Return the (X, Y) coordinate for the center point of the cell that contains the specified text.  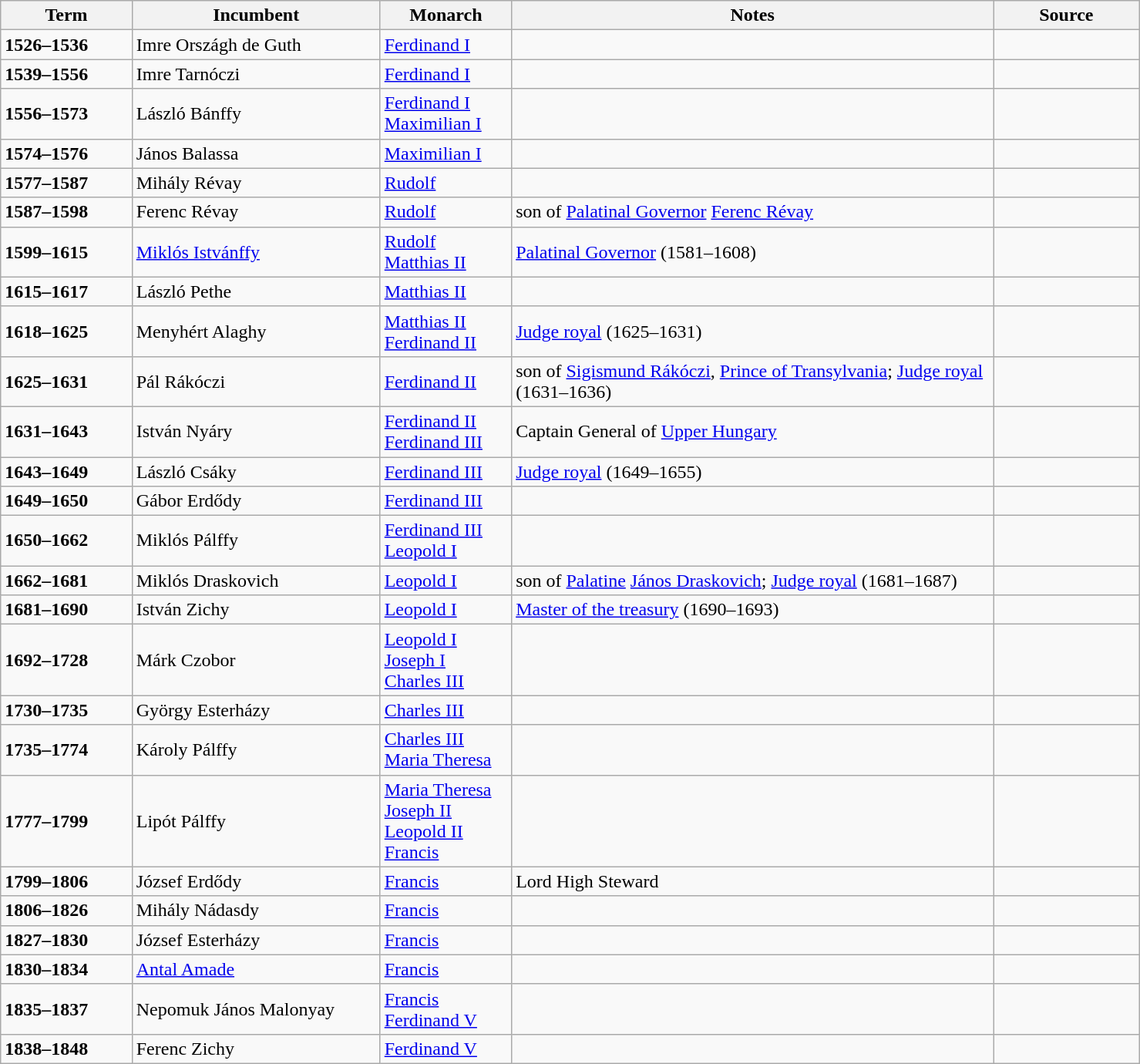
Notes (752, 15)
László Bánffy (256, 114)
1526–1536 (66, 45)
Leopold IJoseph ICharles III (446, 660)
Ferdinand IMaximilian I (446, 114)
1615–1617 (66, 291)
Imre Tarnóczi (256, 74)
Term (66, 15)
Ferenc Révay (256, 212)
1692–1728 (66, 660)
Monarch (446, 15)
1631–1643 (66, 432)
1625–1631 (66, 381)
Miklós Pálffy (256, 541)
Károly Pálffy (256, 749)
János Balassa (256, 153)
Antal Amade (256, 969)
RudolfMatthias II (446, 251)
Lipót Pálffy (256, 820)
1618–1625 (66, 332)
Imre Országh de Guth (256, 45)
István Nyáry (256, 432)
1650–1662 (66, 541)
Judge royal (1649–1655) (752, 471)
1649–1650 (66, 501)
Gábor Erdődy (256, 501)
Nepomuk János Malonyay (256, 1008)
1643–1649 (66, 471)
Charles IIIMaria Theresa (446, 749)
Master of the treasury (1690–1693) (752, 610)
Ferdinand II (446, 381)
1730–1735 (66, 710)
László Csáky (256, 471)
Incumbent (256, 15)
FrancisFerdinand V (446, 1008)
1662–1681 (66, 581)
László Pethe (256, 291)
Menyhért Alaghy (256, 332)
1735–1774 (66, 749)
Ferdinand IIILeopold I (446, 541)
Palatinal Governor (1581–1608) (752, 251)
1830–1834 (66, 969)
Judge royal (1625–1631) (752, 332)
Lord High Steward (752, 881)
1574–1576 (66, 153)
son of Palatine János Draskovich; Judge royal (1681–1687) (752, 581)
Source (1067, 15)
1799–1806 (66, 881)
Mihály Révay (256, 183)
1556–1573 (66, 114)
István Zichy (256, 610)
1838–1848 (66, 1049)
1599–1615 (66, 251)
Ferdinand V (446, 1049)
son of Sigismund Rákóczi, Prince of Transylvania; Judge royal (1631–1636) (752, 381)
1806–1826 (66, 911)
1777–1799 (66, 820)
Pál Rákóczi (256, 381)
Captain General of Upper Hungary (752, 432)
József Erdődy (256, 881)
1539–1556 (66, 74)
1681–1690 (66, 610)
Matthias II (446, 291)
Miklós Istvánffy (256, 251)
son of Palatinal Governor Ferenc Révay (752, 212)
Charles III (446, 710)
1577–1587 (66, 183)
Miklós Draskovich (256, 581)
József Esterházy (256, 940)
Ferdinand IIFerdinand III (446, 432)
1835–1837 (66, 1008)
Mihály Nádasdy (256, 911)
Maximilian I (446, 153)
1827–1830 (66, 940)
1587–1598 (66, 212)
Márk Czobor (256, 660)
György Esterházy (256, 710)
Maria TheresaJoseph IILeopold IIFrancis (446, 820)
Ferenc Zichy (256, 1049)
Matthias IIFerdinand II (446, 332)
